Capture the cell that displays the provided text and extract its (x, y) central coordinate. 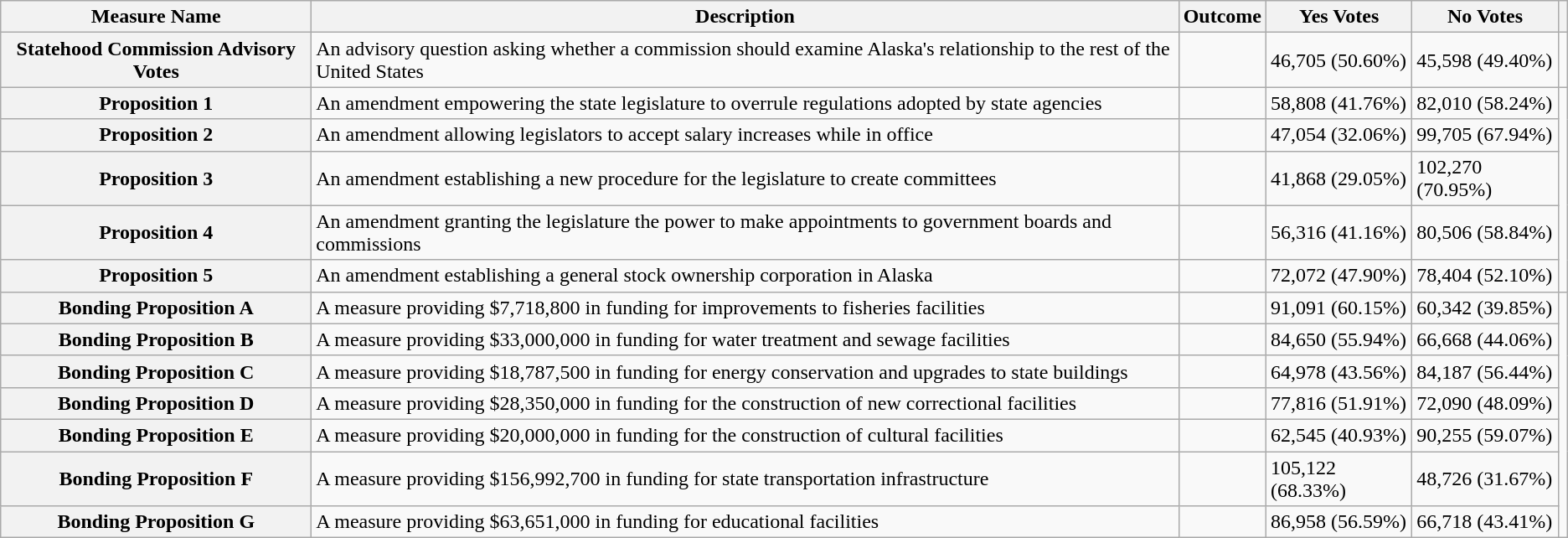
An amendment empowering the state legislature to overrule regulations adopted by state agencies (745, 103)
Bonding Proposition B (156, 339)
66,718 (43.41%) (1485, 522)
48,726 (31.67%) (1485, 478)
105,122 (68.33%) (1339, 478)
84,650 (55.94%) (1339, 339)
Proposition 3 (156, 178)
An amendment establishing a new procedure for the legislature to create committees (745, 178)
41,868 (29.05%) (1339, 178)
64,978 (43.56%) (1339, 371)
56,316 (41.16%) (1339, 233)
62,545 (40.93%) (1339, 435)
Measure Name (156, 17)
A measure providing $28,350,000 in funding for the construction of new correctional facilities (745, 403)
Bonding Proposition D (156, 403)
A measure providing $33,000,000 in funding for water treatment and sewage facilities (745, 339)
Yes Votes (1339, 17)
Description (745, 17)
78,404 (52.10%) (1485, 276)
46,705 (50.60%) (1339, 60)
A measure providing $18,787,500 in funding for energy conservation and upgrades to state buildings (745, 371)
80,506 (58.84%) (1485, 233)
Outcome (1222, 17)
Proposition 4 (156, 233)
Proposition 5 (156, 276)
No Votes (1485, 17)
Statehood Commission Advisory Votes (156, 60)
82,010 (58.24%) (1485, 103)
Proposition 2 (156, 135)
99,705 (67.94%) (1485, 135)
Proposition 1 (156, 103)
72,090 (48.09%) (1485, 403)
45,598 (49.40%) (1485, 60)
72,072 (47.90%) (1339, 276)
A measure providing $156,992,700 in funding for state transportation infrastructure (745, 478)
47,054 (32.06%) (1339, 135)
Bonding Proposition E (156, 435)
Bonding Proposition A (156, 308)
Bonding Proposition C (156, 371)
An amendment granting the legislature the power to make appointments to government boards and commissions (745, 233)
Bonding Proposition G (156, 522)
66,668 (44.06%) (1485, 339)
A measure providing $63,651,000 in funding for educational facilities (745, 522)
An amendment allowing legislators to accept salary increases while in office (745, 135)
A measure providing $20,000,000 in funding for the construction of cultural facilities (745, 435)
60,342 (39.85%) (1485, 308)
91,091 (60.15%) (1339, 308)
Bonding Proposition F (156, 478)
90,255 (59.07%) (1485, 435)
A measure providing $7,718,800 in funding for improvements to fisheries facilities (745, 308)
58,808 (41.76%) (1339, 103)
84,187 (56.44%) (1485, 371)
77,816 (51.91%) (1339, 403)
102,270 (70.95%) (1485, 178)
An amendment establishing a general stock ownership corporation in Alaska (745, 276)
An advisory question asking whether a commission should examine Alaska's relationship to the rest of the United States (745, 60)
86,958 (56.59%) (1339, 522)
